Detect which cell encompasses the target text, then output its (x, y) center coordinate. 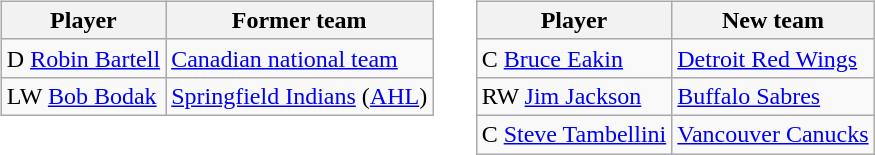
Canadian national team (300, 58)
Springfield Indians (AHL) (300, 96)
Buffalo Sabres (773, 96)
Former team (300, 20)
C Steve Tambellini (574, 134)
Vancouver Canucks (773, 134)
LW Bob Bodak (83, 96)
New team (773, 20)
Detroit Red Wings (773, 58)
D Robin Bartell (83, 58)
C Bruce Eakin (574, 58)
RW Jim Jackson (574, 96)
